From the cell containing the given text, extract its center point as [x, y] coordinate. 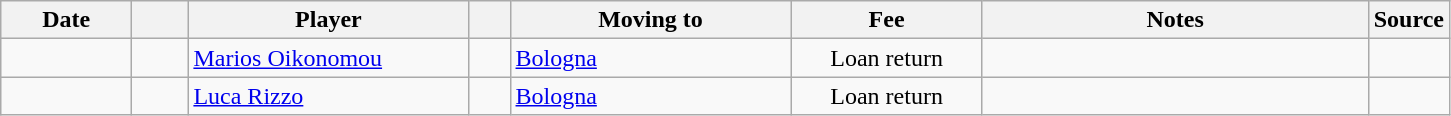
Player [328, 20]
Luca Rizzo [328, 96]
Notes [1175, 20]
Source [1408, 20]
Moving to [650, 20]
Marios Oikonomou [328, 58]
Date [66, 20]
Fee [886, 20]
